Determine the [X, Y] coordinate at the center of the cell enclosing the given text.  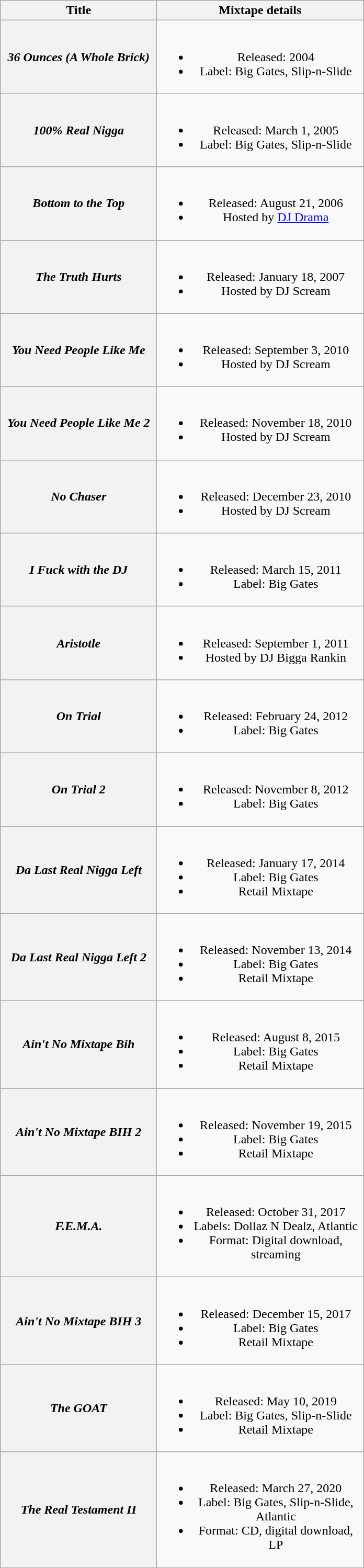
Released: December 15, 2017Label: Big GatesRetail Mixtape [260, 1321]
Mixtape details [260, 10]
Released: August 8, 2015Label: Big GatesRetail Mixtape [260, 1045]
Released: November 8, 2012Label: Big Gates [260, 789]
You Need People Like Me 2 [78, 423]
Released: November 18, 2010Hosted by DJ Scream [260, 423]
Released: February 24, 2012Label: Big Gates [260, 716]
Released: November 13, 2014Label: Big GatesRetail Mixtape [260, 957]
No Chaser [78, 496]
Da Last Real Nigga Left 2 [78, 957]
Released: 2004Label: Big Gates, Slip-n-Slide [260, 57]
Aristotle [78, 643]
Released: September 1, 2011Hosted by DJ Bigga Rankin [260, 643]
Released: January 18, 2007Hosted by DJ Scream [260, 277]
Released: August 21, 2006Hosted by DJ Drama [260, 203]
On Trial 2 [78, 789]
Released: October 31, 2017Labels: Dollaz N Dealz, AtlanticFormat: Digital download, streaming [260, 1226]
36 Ounces (A Whole Brick) [78, 57]
Ain't No Mixtape Bih [78, 1045]
The Real Testament II [78, 1509]
Released: November 19, 2015Label: Big GatesRetail Mixtape [260, 1132]
Released: March 1, 2005Label: Big Gates, Slip-n-Slide [260, 130]
Released: March 27, 2020Label: Big Gates, Slip-n-Slide, AtlanticFormat: CD, digital download, LP [260, 1509]
The Truth Hurts [78, 277]
Bottom to the Top [78, 203]
Ain't No Mixtape BIH 2 [78, 1132]
On Trial [78, 716]
Released: September 3, 2010Hosted by DJ Scream [260, 350]
You Need People Like Me [78, 350]
Title [78, 10]
Released: March 15, 2011Label: Big Gates [260, 570]
Ain't No Mixtape BIH 3 [78, 1321]
F.E.M.A. [78, 1226]
Released: December 23, 2010Hosted by DJ Scream [260, 496]
The GOAT [78, 1408]
100% Real Nigga [78, 130]
I Fuck with the DJ [78, 570]
Released: May 10, 2019Label: Big Gates, Slip-n-SlideRetail Mixtape [260, 1408]
Released: January 17, 2014Label: Big GatesRetail Mixtape [260, 870]
Da Last Real Nigga Left [78, 870]
